Determine the (X, Y) coordinate at the center of the cell enclosing the given text.  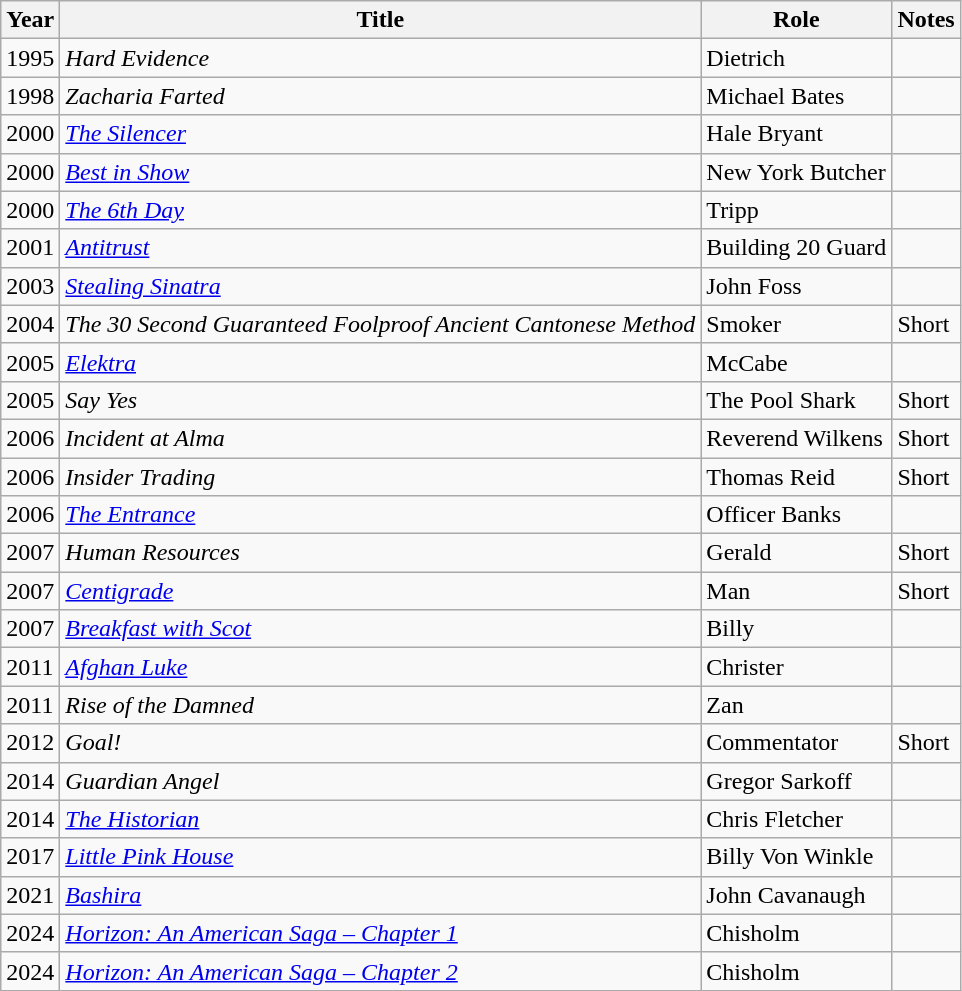
Commentator (796, 743)
2012 (30, 743)
2021 (30, 895)
Officer Banks (796, 515)
Gerald (796, 553)
Afghan Luke (380, 667)
Insider Trading (380, 477)
The Entrance (380, 515)
Zan (796, 705)
Man (796, 591)
Notes (926, 20)
2017 (30, 857)
1995 (30, 58)
John Foss (796, 286)
Chris Fletcher (796, 819)
Breakfast with Scot (380, 629)
2003 (30, 286)
The Historian (380, 819)
Elektra (380, 362)
Centigrade (380, 591)
Title (380, 20)
Human Resources (380, 553)
Building 20 Guard (796, 248)
Little Pink House (380, 857)
Stealing Sinatra (380, 286)
Say Yes (380, 400)
Thomas Reid (796, 477)
Best in Show (380, 172)
Smoker (796, 324)
The 30 Second Guaranteed Foolproof Ancient Cantonese Method (380, 324)
Reverend Wilkens (796, 438)
Goal! (380, 743)
Incident at Alma (380, 438)
Bashira (380, 895)
Billy (796, 629)
The 6th Day (380, 210)
Tripp (796, 210)
Hale Bryant (796, 134)
Gregor Sarkoff (796, 781)
Guardian Angel (380, 781)
Year (30, 20)
2001 (30, 248)
Zacharia Farted (380, 96)
Antitrust (380, 248)
The Silencer (380, 134)
Role (796, 20)
1998 (30, 96)
Rise of the Damned (380, 705)
John Cavanaugh (796, 895)
New York Butcher (796, 172)
Hard Evidence (380, 58)
Horizon: An American Saga – Chapter 2 (380, 971)
2004 (30, 324)
The Pool Shark (796, 400)
Christer (796, 667)
Billy Von Winkle (796, 857)
McCabe (796, 362)
Horizon: An American Saga – Chapter 1 (380, 933)
Michael Bates (796, 96)
Dietrich (796, 58)
